Return the (X, Y) coordinate for the center point of the cell that contains the specified text.  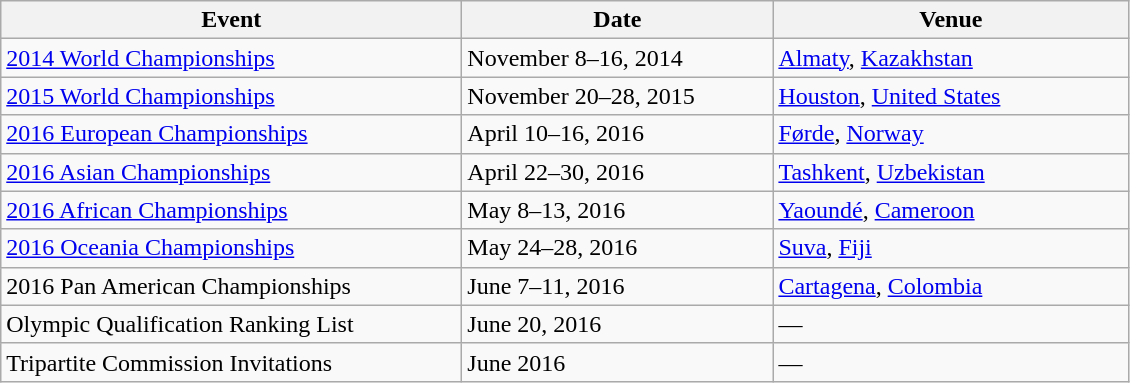
May 24–28, 2016 (618, 248)
April 10–16, 2016 (618, 134)
Suva, Fiji (951, 248)
June 7–11, 2016 (618, 286)
June 2016 (618, 362)
Event (232, 20)
April 22–30, 2016 (618, 172)
Yaoundé, Cameroon (951, 210)
Almaty, Kazakhstan (951, 58)
Førde, Norway (951, 134)
2016 Pan American Championships (232, 286)
2016 European Championships (232, 134)
2016 African Championships (232, 210)
2016 Asian Championships (232, 172)
May 8–13, 2016 (618, 210)
Tashkent, Uzbekistan (951, 172)
Tripartite Commission Invitations (232, 362)
2014 World Championships (232, 58)
Olympic Qualification Ranking List (232, 324)
June 20, 2016 (618, 324)
November 8–16, 2014 (618, 58)
2015 World Championships (232, 96)
November 20–28, 2015 (618, 96)
Houston, United States (951, 96)
Venue (951, 20)
2016 Oceania Championships (232, 248)
Cartagena, Colombia (951, 286)
Date (618, 20)
